Provide the (X, Y) coordinate of the cell's center where the given text is located.  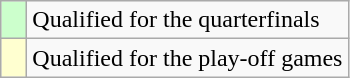
Qualified for the play-off games (188, 58)
Qualified for the quarterfinals (188, 20)
